Determine the (x, y) coordinate at the center of the cell enclosing the given text.  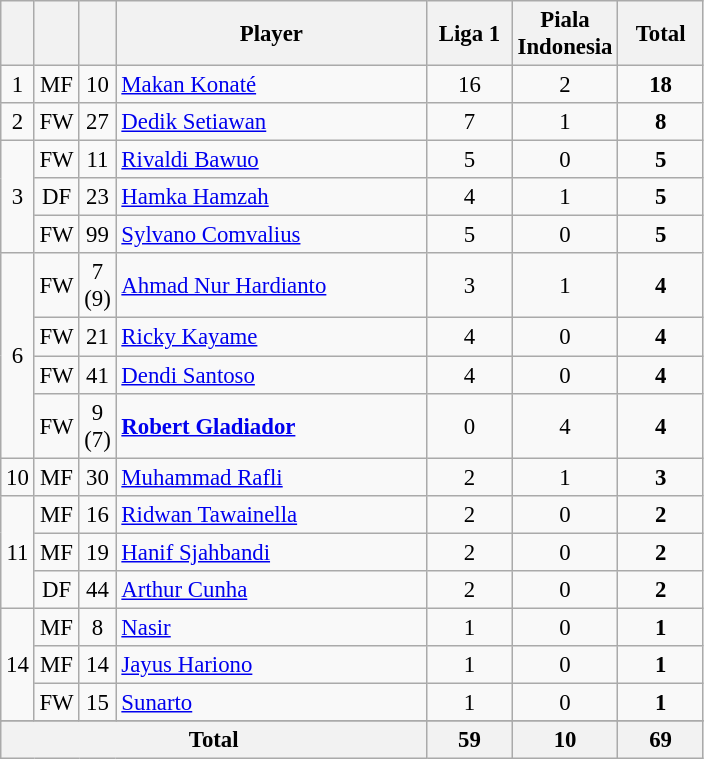
18 (661, 85)
Hamka Hamzah (272, 197)
41 (98, 375)
Sunarto (272, 702)
Jayus Hariono (272, 665)
44 (98, 590)
99 (98, 235)
59 (470, 740)
Rivaldi Bawuo (272, 160)
30 (98, 477)
Nasir (272, 627)
Ahmad Nur Hardianto (272, 286)
Arthur Cunha (272, 590)
7 (9) (98, 286)
Sylvano Comvalius (272, 235)
Muhammad Rafli (272, 477)
Robert Gladiador (272, 426)
19 (98, 552)
6 (18, 356)
Dendi Santoso (272, 375)
Dedik Setiawan (272, 122)
Player (272, 34)
Hanif Sjahbandi (272, 552)
Ricky Kayame (272, 337)
21 (98, 337)
Liga 1 (470, 34)
9 (7) (98, 426)
Makan Konaté (272, 85)
Ridwan Tawainella (272, 514)
69 (661, 740)
27 (98, 122)
Piala Indonesia (565, 34)
23 (98, 197)
7 (470, 122)
15 (98, 702)
